Pinpoint the cell where the given text exists, returning its (X, Y) midpoint coordinate. 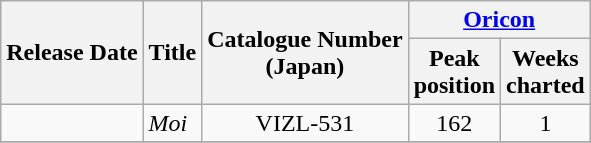
VIZL-531 (305, 123)
Oricon (499, 20)
Catalogue Number (Japan) (305, 52)
Release Date (72, 52)
Moi (172, 123)
1 (546, 123)
Title (172, 52)
162 (454, 123)
Peakposition (454, 72)
Weeks charted (546, 72)
